Return (X, Y) of the center of cell containing provided text 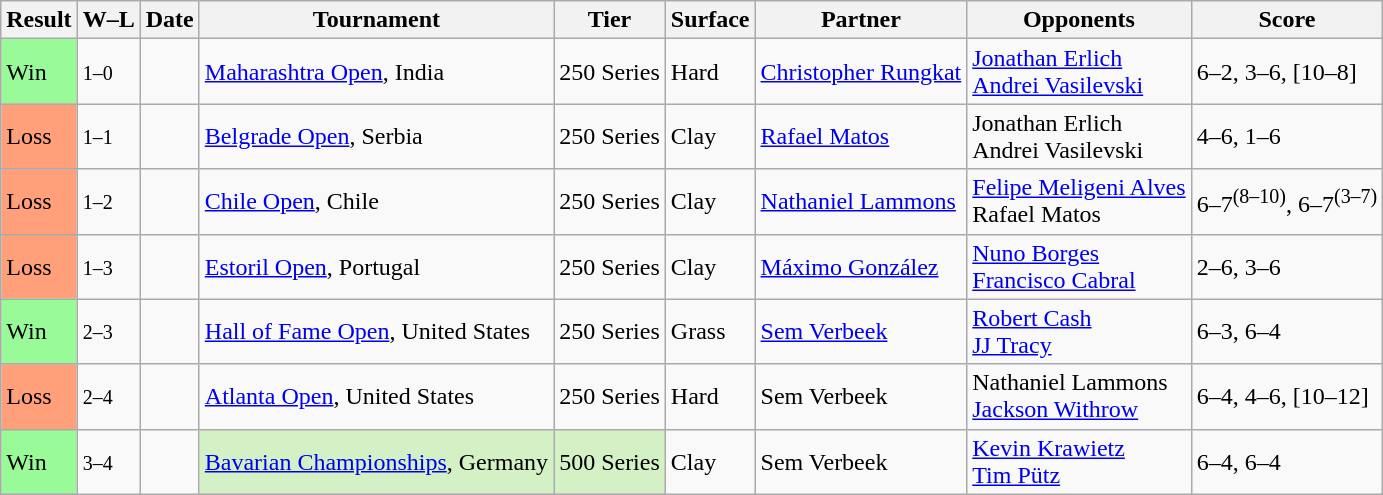
Christopher Rungkat (861, 72)
Grass (710, 332)
2–3 (108, 332)
Opponents (1079, 20)
Atlanta Open, United States (376, 396)
Surface (710, 20)
1–2 (108, 202)
Nathaniel Lammons Jackson Withrow (1079, 396)
Hall of Fame Open, United States (376, 332)
Robert Cash JJ Tracy (1079, 332)
6–2, 3–6, [10–8] (1287, 72)
Maharashtra Open, India (376, 72)
Estoril Open, Portugal (376, 266)
1–0 (108, 72)
6–7(8–10), 6–7(3–7) (1287, 202)
6–4, 6–4 (1287, 462)
Nathaniel Lammons (861, 202)
W–L (108, 20)
6–3, 6–4 (1287, 332)
Belgrade Open, Serbia (376, 136)
1–1 (108, 136)
2–4 (108, 396)
6–4, 4–6, [10–12] (1287, 396)
3–4 (108, 462)
Result (39, 20)
Rafael Matos (861, 136)
Tier (610, 20)
500 Series (610, 462)
Bavarian Championships, Germany (376, 462)
Tournament (376, 20)
Partner (861, 20)
2–6, 3–6 (1287, 266)
1–3 (108, 266)
Kevin Krawietz Tim Pütz (1079, 462)
Chile Open, Chile (376, 202)
Felipe Meligeni Alves Rafael Matos (1079, 202)
Date (170, 20)
4–6, 1–6 (1287, 136)
Nuno Borges Francisco Cabral (1079, 266)
Máximo González (861, 266)
Score (1287, 20)
